Identify which cell holds the provided text, then report its (X, Y) central coordinate. 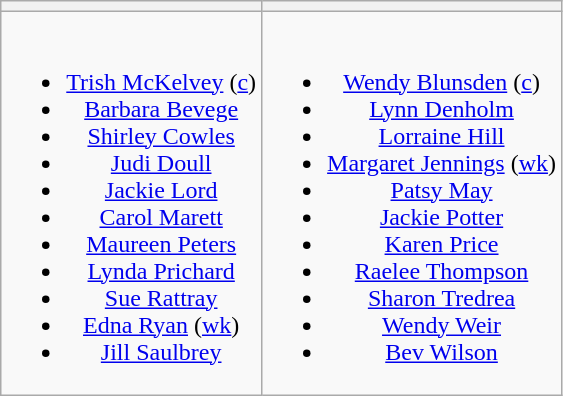
Trish McKelvey (c)Barbara BevegeShirley CowlesJudi DoullJackie LordCarol MarettMaureen PetersLynda PrichardSue RattrayEdna Ryan (wk)Jill Saulbrey (132, 204)
Wendy Blunsden (c)Lynn DenholmLorraine HillMargaret Jennings (wk)Patsy MayJackie PotterKaren PriceRaelee ThompsonSharon TredreaWendy WeirBev Wilson (412, 204)
